Search for the cell housing the specified text and yield its [X, Y] center coordinate. 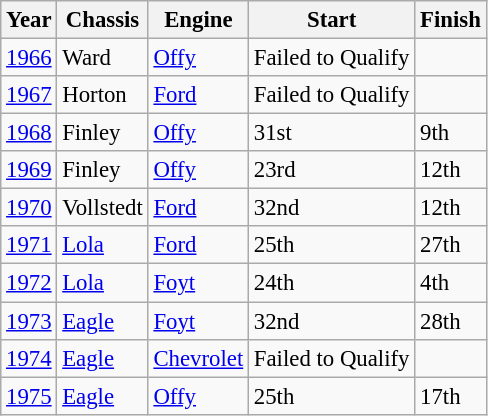
1967 [29, 95]
1975 [29, 396]
1972 [29, 283]
1969 [29, 170]
Chassis [102, 20]
31st [332, 133]
23rd [332, 170]
Vollstedt [102, 208]
28th [450, 321]
9th [450, 133]
Start [332, 20]
1970 [29, 208]
27th [450, 245]
24th [332, 283]
Year [29, 20]
Engine [198, 20]
Finish [450, 20]
4th [450, 283]
1971 [29, 245]
1973 [29, 321]
1966 [29, 58]
1968 [29, 133]
Ward [102, 58]
Horton [102, 95]
17th [450, 396]
Chevrolet [198, 358]
1974 [29, 358]
